Pinpoint the cell where the given text exists, returning its (X, Y) midpoint coordinate. 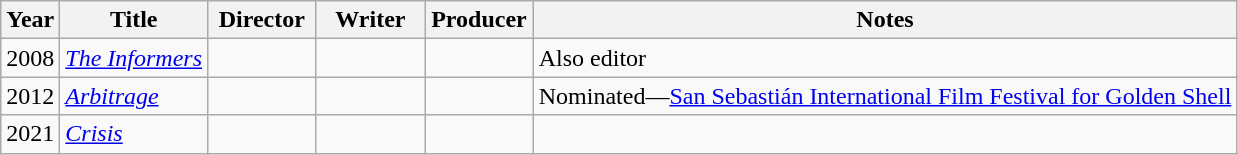
Title (134, 20)
Crisis (134, 134)
Year (30, 20)
Director (262, 20)
Also editor (885, 58)
Arbitrage (134, 96)
Writer (370, 20)
2008 (30, 58)
2012 (30, 96)
The Informers (134, 58)
Nominated—San Sebastián International Film Festival for Golden Shell (885, 96)
Producer (480, 20)
Notes (885, 20)
2021 (30, 134)
